Scan for the cell matching the given text and deliver its (x, y) coordinate at center. 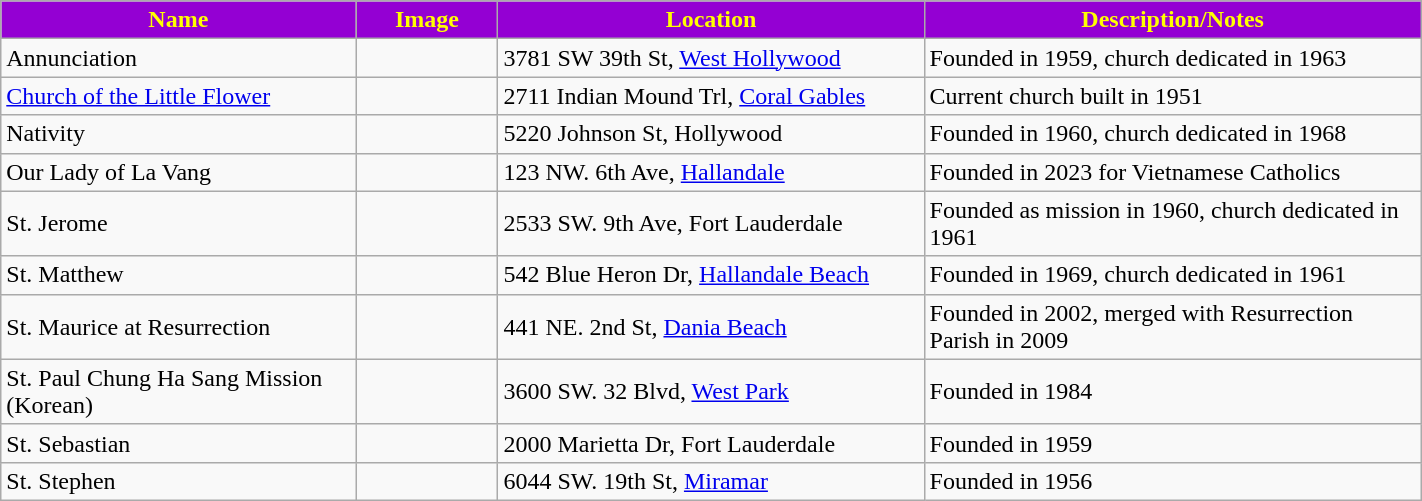
Description/Notes (1172, 20)
Founded in 1969, church dedicated in 1961 (1172, 275)
St. Maurice at Resurrection (178, 326)
Church of the Little Flower (178, 96)
Location (711, 20)
St. Jerome (178, 224)
123 NW. 6th Ave, Hallandale (711, 172)
Founded in 2002, merged with Resurrection Parish in 2009 (1172, 326)
Image (427, 20)
St. Sebastian (178, 443)
441 NE. 2nd St, Dania Beach (711, 326)
2711 Indian Mound Trl, Coral Gables (711, 96)
Founded in 1959 (1172, 443)
Founded in 1959, church dedicated in 1963 (1172, 58)
2000 Marietta Dr, Fort Lauderdale (711, 443)
St. Paul Chung Ha Sang Mission (Korean) (178, 392)
Founded in 1956 (1172, 481)
St. Stephen (178, 481)
542 Blue Heron Dr, Hallandale Beach (711, 275)
5220 Johnson St, Hollywood (711, 134)
6044 SW. 19th St, Miramar (711, 481)
Annunciation (178, 58)
St. Matthew (178, 275)
Nativity (178, 134)
3600 SW. 32 Blvd, West Park (711, 392)
Current church built in 1951 (1172, 96)
Founded in 1984 (1172, 392)
Founded in 1960, church dedicated in 1968 (1172, 134)
3781 SW 39th St, West Hollywood (711, 58)
2533 SW. 9th Ave, Fort Lauderdale (711, 224)
Our Lady of La Vang (178, 172)
Founded in 2023 for Vietnamese Catholics (1172, 172)
Name (178, 20)
Founded as mission in 1960, church dedicated in 1961 (1172, 224)
